Output the (x, y) coordinate of the center of the cell containing the given text.  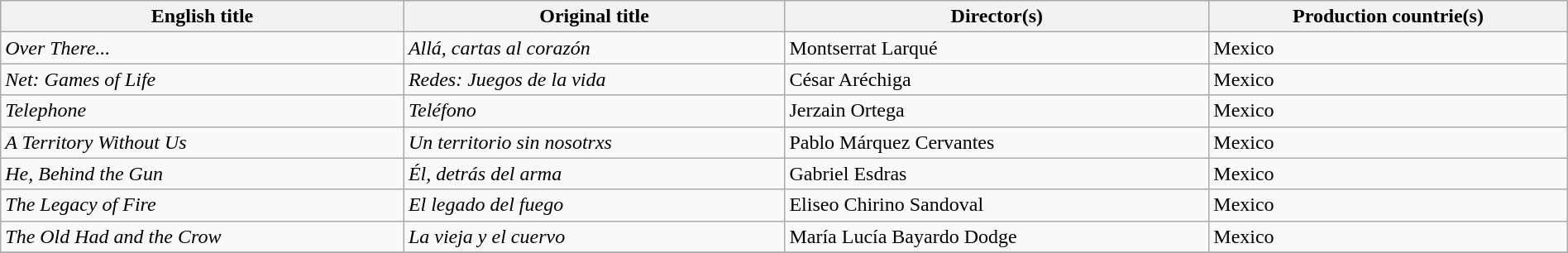
Original title (594, 17)
César Aréchiga (997, 79)
Redes: Juegos de la vida (594, 79)
María Lucía Bayardo Dodge (997, 236)
Telephone (203, 111)
La vieja y el cuervo (594, 236)
Gabriel Esdras (997, 174)
English title (203, 17)
The Old Had and the Crow (203, 236)
El legado del fuego (594, 205)
Over There... (203, 48)
Un territorio sin nosotrxs (594, 142)
Pablo Márquez Cervantes (997, 142)
Montserrat Larqué (997, 48)
The Legacy of Fire (203, 205)
Él, detrás del arma (594, 174)
Eliseo Chirino Sandoval (997, 205)
Director(s) (997, 17)
Jerzain Ortega (997, 111)
Teléfono (594, 111)
He, Behind the Gun (203, 174)
A Territory Without Us (203, 142)
Production countrie(s) (1388, 17)
Net: Games of Life (203, 79)
Allá, cartas al corazón (594, 48)
